Find where the given text appears and provide that cell's center as [X, Y] coordinate. 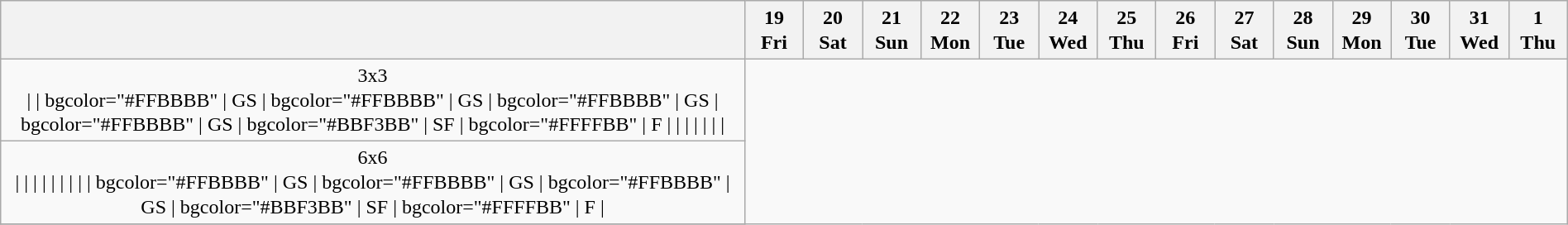
25Thu [1126, 30]
31Wed [1479, 30]
30Tue [1421, 30]
24Wed [1068, 30]
6x6| | | | | | | | | bgcolor="#FFBBBB" | GS | bgcolor="#FFBBBB" | GS | bgcolor="#FFBBBB" | GS | bgcolor="#BBF3BB" | SF | bgcolor="#FFFFBB" | F | [373, 182]
29Mon [1361, 30]
19Fri [774, 30]
1Thu [1538, 30]
23Tue [1009, 30]
26Fri [1186, 30]
21Sun [892, 30]
22Mon [951, 30]
28Sun [1303, 30]
20Sat [832, 30]
27Sat [1244, 30]
